Pinpoint the cell where the given text exists, returning its (X, Y) midpoint coordinate. 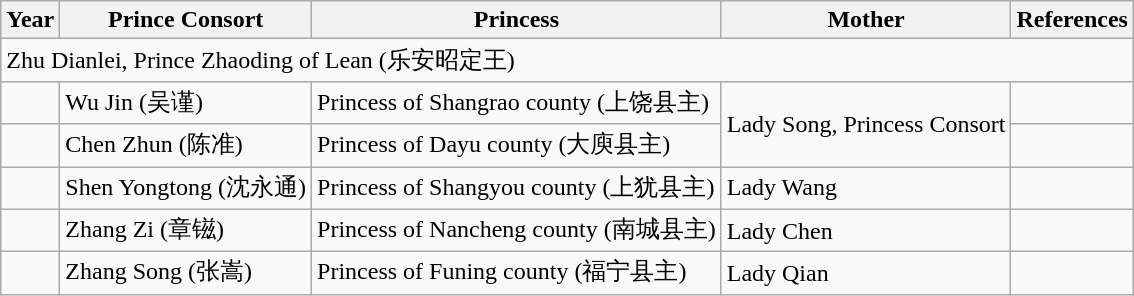
Prince Consort (186, 20)
Year (30, 20)
Princess of Nancheng county (南城县主) (517, 230)
Princess of Shangyou county (上犹县主) (517, 188)
Lady Chen (866, 230)
Princess (517, 20)
Princess of Shangrao county (上饶县主) (517, 102)
Zhang Song (张嵩) (186, 274)
Lady Song, Princess Consort (866, 124)
Shen Yongtong (沈永通) (186, 188)
Chen Zhun (陈准) (186, 146)
Mother (866, 20)
Princess of Funing county (福宁县主) (517, 274)
References (1072, 20)
Wu Jin (吴谨) (186, 102)
Lady Qian (866, 274)
Princess of Dayu county (大庾县主) (517, 146)
Zhu Dianlei, Prince Zhaoding of Lean (乐安昭定王) (568, 60)
Zhang Zi (章镃) (186, 230)
Lady Wang (866, 188)
